Determine the (X, Y) coordinate at the center of the cell enclosing the given text.  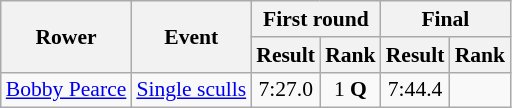
Single sculls (191, 90)
Final (446, 19)
Event (191, 36)
Rower (66, 36)
7:44.4 (416, 90)
Bobby Pearce (66, 90)
7:27.0 (286, 90)
First round (316, 19)
1 Q (350, 90)
